Return the [x, y] coordinate for the center point of the cell that contains the specified text.  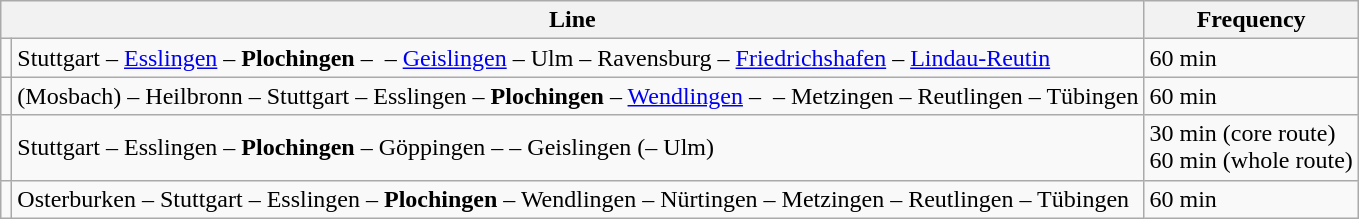
(Mosbach) – Heilbronn – Stuttgart – Esslingen – Plochingen – Wendlingen – – Metzingen – Reutlingen – Tübingen [578, 96]
Line [572, 20]
Stuttgart – Esslingen – Plochingen – – Geislingen – Ulm – Ravensburg – Friedrichshafen – Lindau-Reutin [578, 58]
Osterburken – Stuttgart – Esslingen – Plochingen – Wendlingen – Nürtingen – Metzingen – Reutlingen – Tübingen [578, 199]
Stuttgart – Esslingen – Plochingen – Göppingen – – Geislingen (– Ulm) [578, 148]
30 min (core route)60 min (whole route) [1251, 148]
Frequency [1251, 20]
